Return (x, y) of the center of cell containing provided text 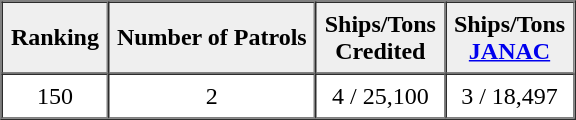
150 (55, 96)
Ships/Tons Credited (380, 38)
3 / 18,497 (510, 96)
Ships/Tons JANAC (510, 38)
Number of Patrols (212, 38)
2 (212, 96)
Ranking (55, 38)
4 / 25,100 (380, 96)
